From the cell containing the given text, extract its center point as (x, y) coordinate. 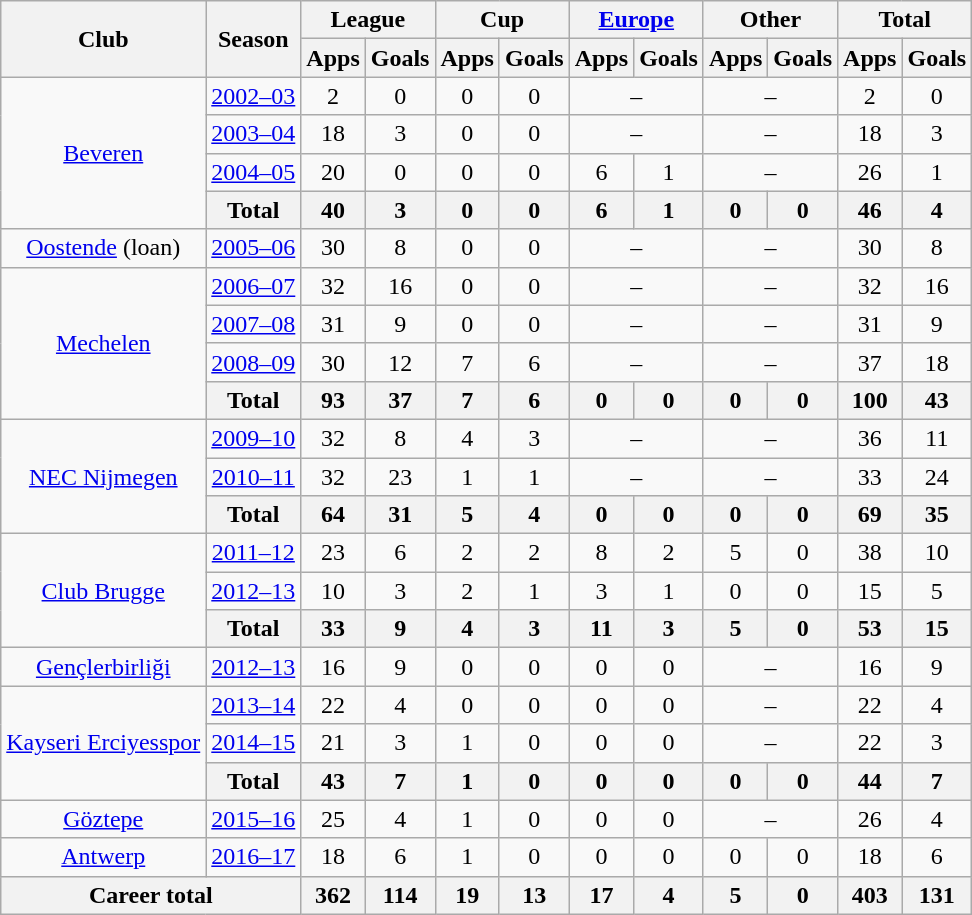
2010–11 (254, 477)
2013–14 (254, 705)
100 (870, 400)
2016–17 (254, 857)
Mechelen (104, 343)
NEC Nijmegen (104, 476)
20 (333, 172)
21 (333, 743)
Club (104, 39)
2007–08 (254, 324)
114 (400, 895)
Gençlerbirliği (104, 667)
64 (333, 515)
2015–16 (254, 819)
Europe (636, 20)
53 (870, 629)
17 (601, 895)
Kayseri Erciyesspor (104, 743)
Oostende (loan) (104, 248)
2006–07 (254, 286)
35 (937, 515)
46 (870, 210)
38 (870, 553)
13 (534, 895)
93 (333, 400)
2005–06 (254, 248)
362 (333, 895)
2004–05 (254, 172)
2003–04 (254, 134)
44 (870, 781)
Club Brugge (104, 591)
Cup (502, 20)
25 (333, 819)
2011–12 (254, 553)
Career total (151, 895)
League (368, 20)
69 (870, 515)
Göztepe (104, 819)
Beveren (104, 153)
2002–03 (254, 96)
40 (333, 210)
36 (870, 438)
Season (254, 39)
403 (870, 895)
Antwerp (104, 857)
Other (770, 20)
24 (937, 477)
19 (467, 895)
12 (400, 362)
2014–15 (254, 743)
2009–10 (254, 438)
131 (937, 895)
2008–09 (254, 362)
